Locate the cell with the specified text and output its [X, Y] center coordinate. 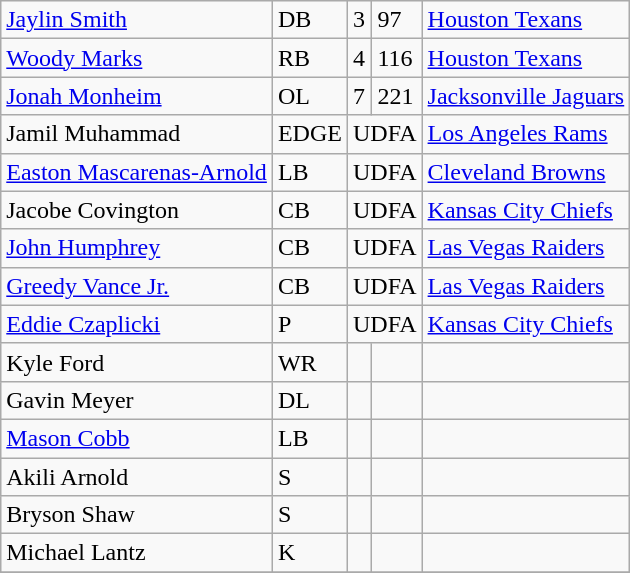
221 [397, 96]
Eddie Czaplicki [137, 324]
4 [360, 58]
Greedy Vance Jr. [137, 286]
Jacksonville Jaguars [526, 96]
97 [397, 20]
Akili Arnold [137, 477]
3 [360, 20]
P [310, 324]
EDGE [310, 134]
Michael Lantz [137, 553]
John Humphrey [137, 248]
Gavin Meyer [137, 400]
RB [310, 58]
Bryson Shaw [137, 515]
Cleveland Browns [526, 172]
WR [310, 362]
DB [310, 20]
Jonah Monheim [137, 96]
K [310, 553]
Mason Cobb [137, 438]
Jaylin Smith [137, 20]
DL [310, 400]
7 [360, 96]
Easton Mascarenas-Arnold [137, 172]
Jamil Muhammad [137, 134]
Jacobe Covington [137, 210]
Woody Marks [137, 58]
116 [397, 58]
Los Angeles Rams [526, 134]
OL [310, 96]
Kyle Ford [137, 362]
